Search for the cell housing the specified text and yield its (X, Y) center coordinate. 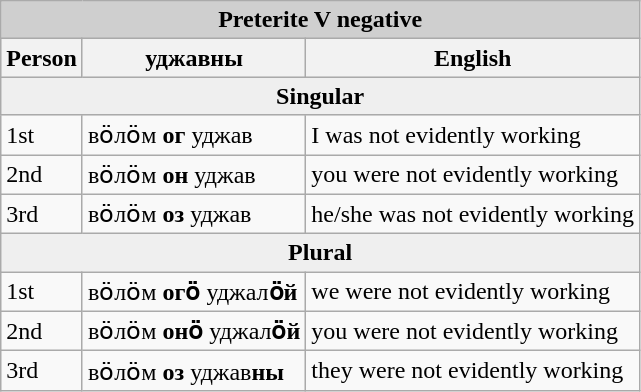
Singular (320, 96)
уджавны (194, 58)
English (473, 58)
вӧлӧм он уджав (194, 174)
Preterite V negative (320, 20)
вӧлӧм оз уджав (194, 214)
вӧлӧм оз уджавны (194, 371)
вӧлӧм ог уджав (194, 135)
they were not evidently working (473, 371)
Plural (320, 253)
Person (42, 58)
we were not evidently working (473, 292)
вӧлӧм онӧ уджалӧй (194, 331)
вӧлӧм огӧ уджалӧй (194, 292)
he/she was not evidently working (473, 214)
I was not evidently working (473, 135)
